Output the [x, y] coordinate of the center of the cell containing the given text.  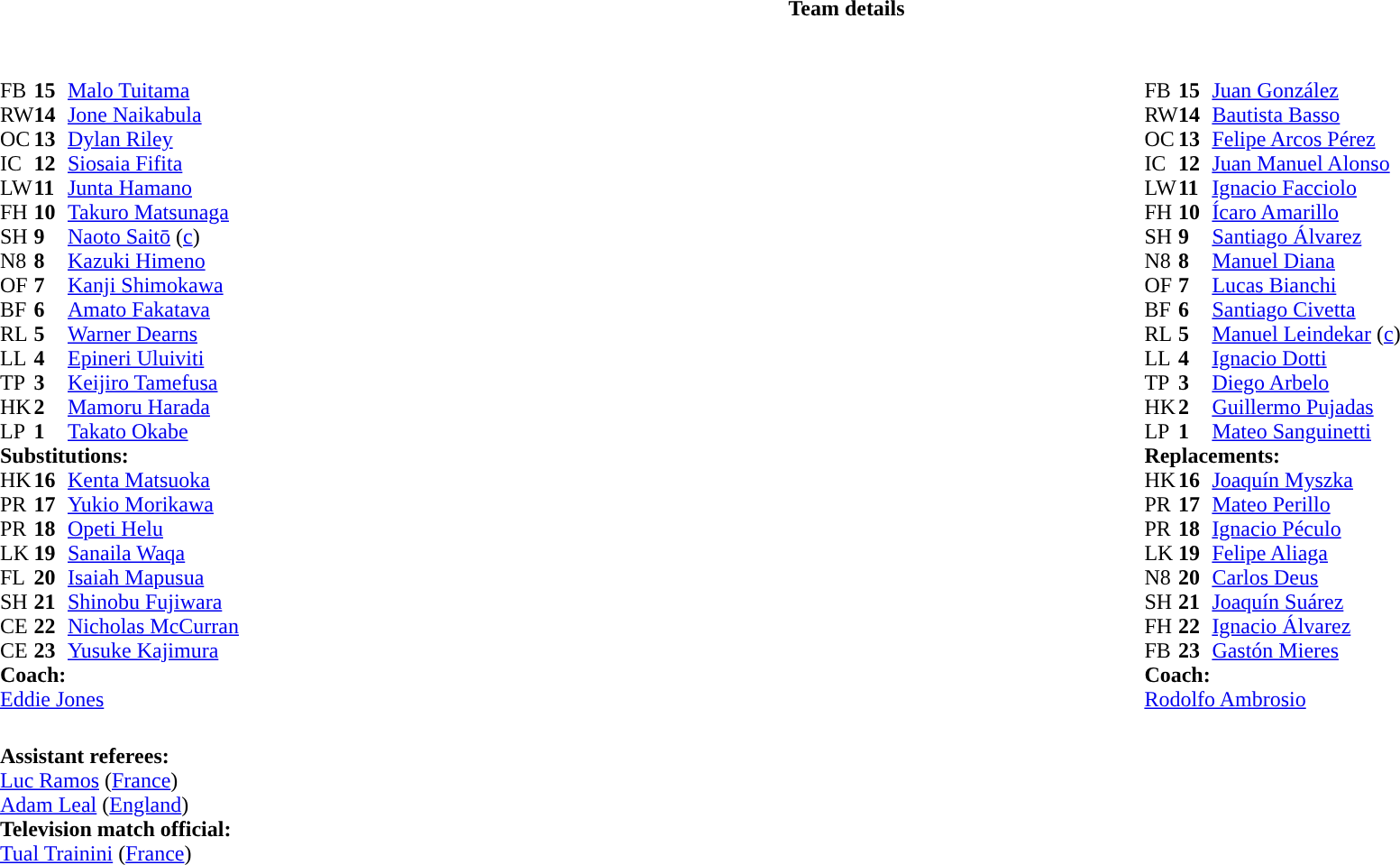
Ignacio Péculo [1305, 529]
Lucas Bianchi [1305, 285]
Juan Manuel Alonso [1305, 164]
Yukio Morikawa [153, 505]
Santiago Civetta [1305, 310]
Kenta Matsuoka [153, 480]
Malo Tuitama [153, 90]
Takuro Matsunaga [153, 213]
Ícaro Amarillo [1305, 213]
Amato Fakatava [153, 310]
Kazuki Himeno [153, 262]
Yusuke Kajimura [153, 651]
Guillermo Pujadas [1305, 408]
Kanji Shimokawa [153, 285]
Juan González [1305, 90]
Nicholas McCurran [153, 626]
Epineri Uluiviti [153, 359]
Opeti Helu [153, 529]
Takato Okabe [153, 431]
Diego Arbelo [1305, 382]
Joaquín Myszka [1305, 480]
Felipe Arcos Pérez [1305, 139]
Joaquín Suárez [1305, 603]
Naoto Saitō (c) [153, 236]
Substitutions: [119, 456]
Warner Dearns [153, 334]
FL [17, 577]
Ignacio Álvarez [1305, 626]
Manuel Leindekar (c) [1305, 334]
Felipe Aliaga [1305, 554]
Rodolfo Ambrosio [1272, 700]
Replacements: [1272, 456]
Dylan Riley [153, 139]
Eddie Jones [119, 700]
Gastón Mieres [1305, 651]
Junta Hamano [153, 188]
Carlos Deus [1305, 577]
Mateo Sanguinetti [1305, 431]
Shinobu Fujiwara [153, 603]
Mateo Perillo [1305, 505]
Ignacio Facciolo [1305, 188]
Bautista Basso [1305, 115]
Mamoru Harada [153, 408]
Manuel Diana [1305, 262]
Siosaia Fifita [153, 164]
Isaiah Mapusua [153, 577]
Keijiro Tamefusa [153, 382]
Jone Naikabula [153, 115]
Ignacio Dotti [1305, 359]
Santiago Álvarez [1305, 236]
Sanaila Waqa [153, 554]
